Capture the cell that displays the provided text and extract its [X, Y] central coordinate. 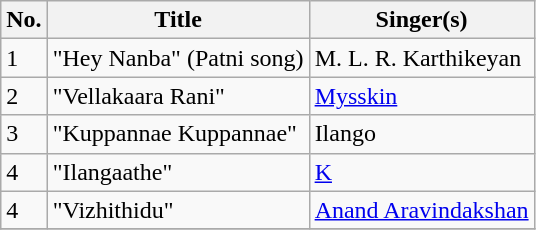
Anand Aravindakshan [422, 210]
"Hey Nanba" (Patni song) [178, 58]
No. [24, 20]
"Ilangaathe" [178, 172]
"Vellakaara Rani" [178, 96]
M. L. R. Karthikeyan [422, 58]
Ilango [422, 134]
3 [24, 134]
K [422, 172]
1 [24, 58]
Mysskin [422, 96]
Singer(s) [422, 20]
2 [24, 96]
"Kuppannae Kuppannae" [178, 134]
Title [178, 20]
"Vizhithidu" [178, 210]
